Extract the [x, y] coordinate from the center of the cell holding the provided text.  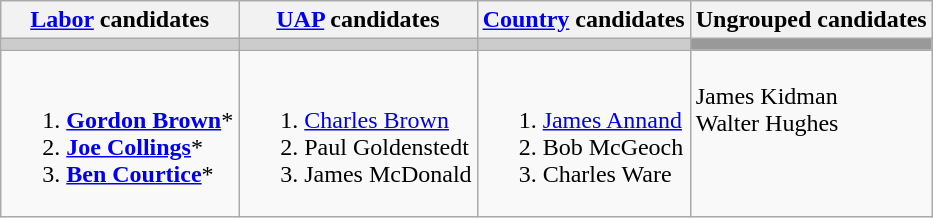
Country candidates [584, 20]
Labor candidates [120, 20]
Gordon Brown*Joe Collings*Ben Courtice* [120, 134]
Ungrouped candidates [811, 20]
UAP candidates [358, 20]
James Kidman Walter Hughes [811, 134]
Charles BrownPaul GoldenstedtJames McDonald [358, 134]
James AnnandBob McGeochCharles Ware [584, 134]
